Detect which cell encompasses the target text, then output its [X, Y] center coordinate. 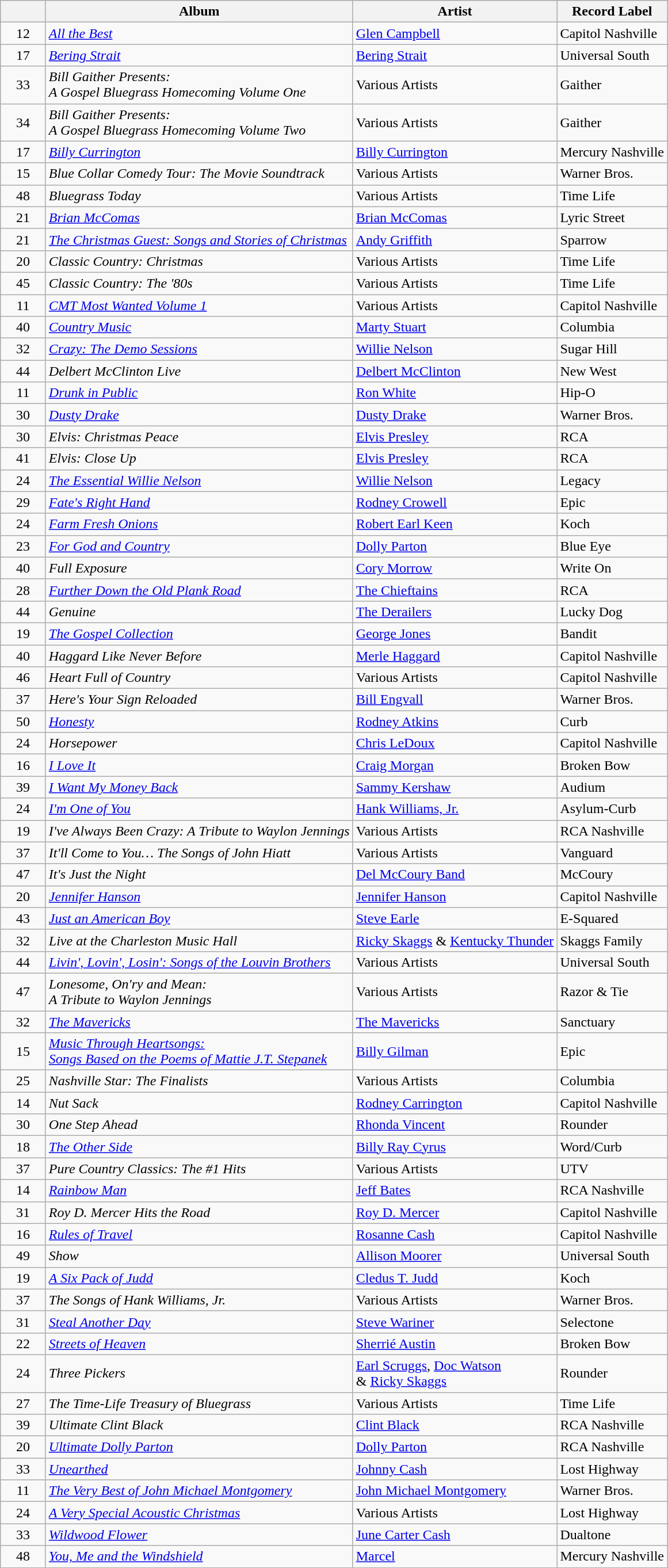
Sparrow [612, 239]
UTV [612, 1169]
Wildwood Flower [199, 1535]
Word/Curb [612, 1147]
Steve Earle [455, 918]
Earl Scruggs, Doc Watson& Ricky Skaggs [455, 1373]
Craig Morgan [455, 765]
Lyric Street [612, 218]
The Essential Willie Nelson [199, 480]
Clint Black [455, 1425]
Jeff Bates [455, 1191]
Rhonda Vincent [455, 1125]
Allison Moorer [455, 1256]
Genuine [199, 612]
McCoury [612, 875]
Delbert McClinton [455, 371]
Audium [612, 787]
Record Label [612, 12]
Classic Country: The '80s [199, 283]
Delbert McClinton Live [199, 371]
I'm One of You [199, 809]
Show [199, 1256]
John Michael Montgomery [455, 1491]
Album [199, 12]
27 [23, 1403]
Nut Sack [199, 1103]
Ultimate Dolly Parton [199, 1447]
Cory Morrow [455, 568]
Ricky Skaggs & Kentucky Thunder [455, 940]
25 [23, 1081]
41 [23, 459]
28 [23, 590]
One Step Ahead [199, 1125]
Music Through Heartsongs:Songs Based on the Poems of Mattie J.T. Stepanek [199, 1052]
Rosanne Cash [455, 1234]
Crazy: The Demo Sessions [199, 349]
Ultimate Clint Black [199, 1425]
Skaggs Family [612, 940]
June Carter Cash [455, 1535]
Bill Gaither Presents:A Gospel Bluegrass Homecoming Volume One [199, 85]
Rodney Carrington [455, 1103]
Lonesome, On'ry and Mean:A Tribute to Waylon Jennings [199, 992]
For God and Country [199, 546]
Roy D. Mercer [455, 1212]
Classic Country: Christmas [199, 261]
Bill Gaither Presents:A Gospel Bluegrass Homecoming Volume Two [199, 122]
Legacy [612, 480]
Fate's Right Hand [199, 502]
23 [23, 546]
Elvis: Close Up [199, 459]
45 [23, 283]
Rodney Crowell [455, 502]
Sammy Kershaw [455, 787]
Ron White [455, 393]
New West [612, 371]
Farm Fresh Onions [199, 524]
Blue Collar Comedy Tour: The Movie Soundtrack [199, 174]
Bluegrass Today [199, 196]
CMT Most Wanted Volume 1 [199, 306]
The Gospel Collection [199, 634]
Marcel [455, 1556]
Heart Full of Country [199, 678]
Marty Stuart [455, 327]
Robert Earl Keen [455, 524]
18 [23, 1147]
Elvis: Christmas Peace [199, 437]
Sanctuary [612, 1021]
Razor & Tie [612, 992]
All the Best [199, 33]
Horsepower [199, 743]
Unearthed [199, 1469]
The Christmas Guest: Songs and Stories of Christmas [199, 239]
Haggard Like Never Before [199, 655]
Artist [455, 12]
Cledus T. Judd [455, 1278]
Hip-O [612, 393]
I've Always Been Crazy: A Tribute to Waylon Jennings [199, 831]
Streets of Heaven [199, 1344]
Honesty [199, 722]
It'll Come to You… The Songs of John Hiatt [199, 853]
Three Pickers [199, 1373]
12 [23, 33]
49 [23, 1256]
46 [23, 678]
Just an American Boy [199, 918]
I Love It [199, 765]
Further Down the Old Plank Road [199, 590]
I Want My Money Back [199, 787]
29 [23, 502]
Andy Griffith [455, 239]
The Other Side [199, 1147]
Roy D. Mercer Hits the Road [199, 1212]
Billy Gilman [455, 1052]
Steve Wariner [455, 1322]
Steal Another Day [199, 1322]
Nashville Star: The Finalists [199, 1081]
The Derailers [455, 612]
Curb [612, 722]
It's Just the Night [199, 875]
Del McCoury Band [455, 875]
Selectone [612, 1322]
The Songs of Hank Williams, Jr. [199, 1300]
The Time-Life Treasury of Bluegrass [199, 1403]
34 [23, 122]
You, Me and the Windshield [199, 1556]
Here's Your Sign Reloaded [199, 700]
Asylum-Curb [612, 809]
Rodney Atkins [455, 722]
43 [23, 918]
Drunk in Public [199, 393]
Sugar Hill [612, 349]
E-Squared [612, 918]
The Very Best of John Michael Montgomery [199, 1491]
Write On [612, 568]
Merle Haggard [455, 655]
Country Music [199, 327]
Pure Country Classics: The #1 Hits [199, 1169]
Livin', Lovin', Losin': Songs of the Louvin Brothers [199, 962]
50 [23, 722]
Live at the Charleston Music Hall [199, 940]
Bill Engvall [455, 700]
Rules of Travel [199, 1234]
Johnny Cash [455, 1469]
The Chieftains [455, 590]
Blue Eye [612, 546]
Dualtone [612, 1535]
Billy Ray Cyrus [455, 1147]
Chris LeDoux [455, 743]
A Six Pack of Judd [199, 1278]
Glen Campbell [455, 33]
Lucky Dog [612, 612]
Bandit [612, 634]
Sherrié Austin [455, 1344]
A Very Special Acoustic Christmas [199, 1513]
Vanguard [612, 853]
George Jones [455, 634]
Hank Williams, Jr. [455, 809]
Rainbow Man [199, 1191]
Full Exposure [199, 568]
22 [23, 1344]
